Scan for the cell matching the given text and deliver its (x, y) coordinate at center. 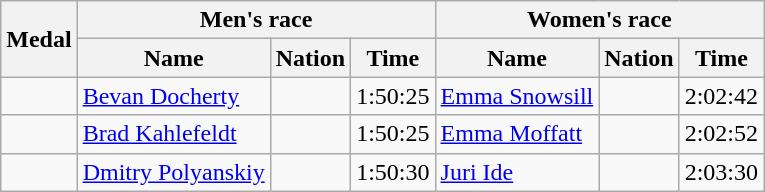
Bevan Docherty (174, 96)
Medal (39, 39)
Brad Kahlefeldt (174, 134)
2:02:52 (721, 134)
2:02:42 (721, 96)
Men's race (256, 20)
1:50:30 (393, 172)
Emma Moffatt (517, 134)
Women's race (600, 20)
Juri Ide (517, 172)
2:03:30 (721, 172)
Dmitry Polyanskiy (174, 172)
Emma Snowsill (517, 96)
